Pinpoint the cell where the given text exists, returning its (x, y) midpoint coordinate. 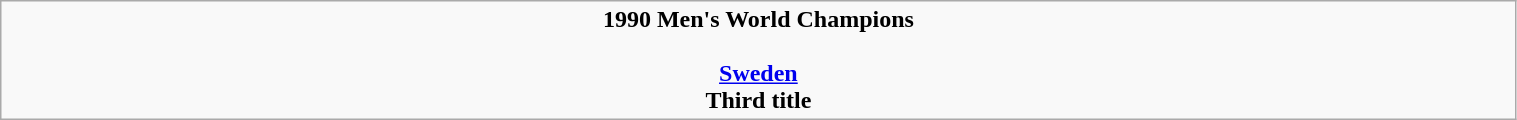
1990 Men's World ChampionsSwedenThird title (758, 60)
